Search for the cell housing the specified text and yield its (X, Y) center coordinate. 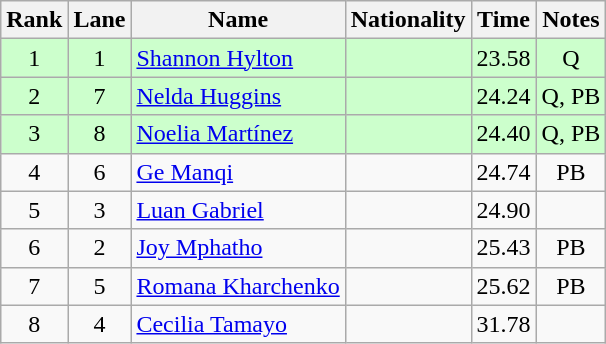
Rank (34, 20)
Nationality (408, 20)
Cecilia Tamayo (238, 324)
Romana Kharchenko (238, 286)
Notes (571, 20)
23.58 (504, 58)
24.40 (504, 134)
24.24 (504, 96)
Time (504, 20)
Name (238, 20)
Luan Gabriel (238, 210)
31.78 (504, 324)
25.62 (504, 286)
Ge Manqi (238, 172)
Nelda Huggins (238, 96)
Q (571, 58)
24.90 (504, 210)
Lane (100, 20)
Joy Mphatho (238, 248)
25.43 (504, 248)
Shannon Hylton (238, 58)
24.74 (504, 172)
Noelia Martínez (238, 134)
